From the cell containing the given text, extract its center point as (X, Y) coordinate. 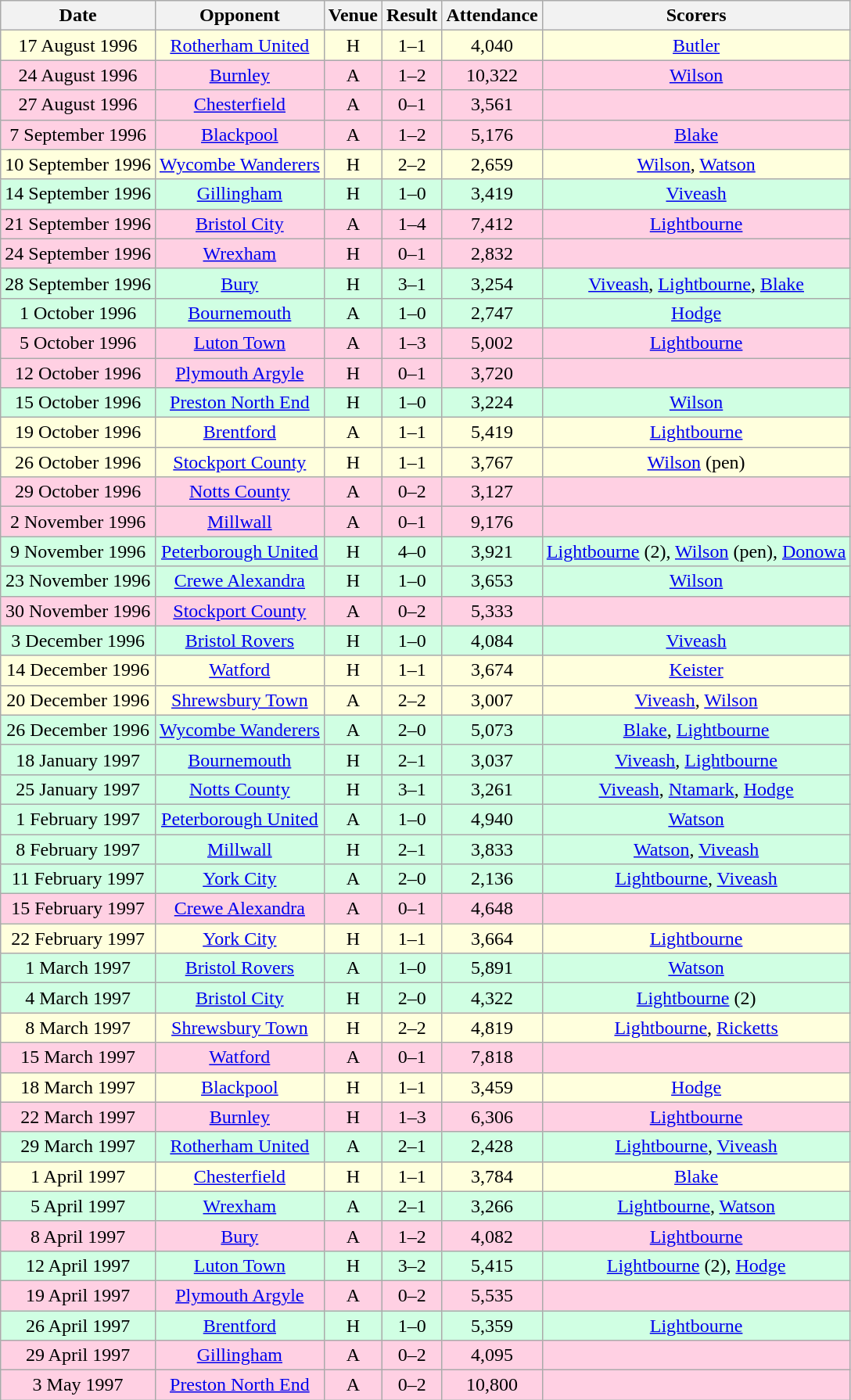
3,261 (492, 789)
Venue (353, 16)
Date (78, 16)
Viveash, Wilson (696, 700)
5,333 (492, 611)
2,136 (492, 879)
3,419 (492, 194)
14 September 1996 (78, 194)
5,359 (492, 1326)
3,561 (492, 105)
12 October 1996 (78, 373)
11 February 1997 (78, 879)
15 February 1997 (78, 909)
Opponent (239, 16)
9 November 1996 (78, 551)
3,674 (492, 670)
29 April 1997 (78, 1355)
Attendance (492, 16)
Lightbourne (2) (696, 998)
28 September 1996 (78, 283)
3,664 (492, 939)
4 March 1997 (78, 998)
Scorers (696, 16)
1 April 1997 (78, 1176)
4,940 (492, 819)
24 September 1996 (78, 253)
3,653 (492, 581)
6,306 (492, 1117)
4,819 (492, 1028)
Lightbourne (2), Wilson (pen), Donowa (696, 551)
4,084 (492, 641)
2,747 (492, 313)
3,037 (492, 759)
3,833 (492, 849)
4,322 (492, 998)
Lightbourne, Ricketts (696, 1028)
5,419 (492, 433)
5,415 (492, 1265)
Blake, Lightbourne (696, 730)
24 August 1996 (78, 75)
22 March 1997 (78, 1117)
Watson, Viveash (696, 849)
5 April 1997 (78, 1206)
8 February 1997 (78, 849)
5 October 1996 (78, 343)
3,720 (492, 373)
5,535 (492, 1295)
25 January 1997 (78, 789)
10 September 1996 (78, 164)
3,921 (492, 551)
23 November 1996 (78, 581)
Keister (696, 670)
2,832 (492, 253)
2,659 (492, 164)
8 March 1997 (78, 1028)
10,322 (492, 75)
2 November 1996 (78, 522)
8 April 1997 (78, 1236)
29 March 1997 (78, 1147)
19 April 1997 (78, 1295)
4,040 (492, 45)
30 November 1996 (78, 611)
26 December 1996 (78, 730)
3,266 (492, 1206)
3 May 1997 (78, 1385)
1–4 (411, 224)
3,224 (492, 403)
7,818 (492, 1057)
Viveash, Lightbourne (696, 759)
1 October 1996 (78, 313)
4,095 (492, 1355)
12 April 1997 (78, 1265)
5,891 (492, 968)
9,176 (492, 522)
Viveash, Lightbourne, Blake (696, 283)
7 September 1996 (78, 135)
3,127 (492, 492)
27 August 1996 (78, 105)
3,254 (492, 283)
18 January 1997 (78, 759)
21 September 1996 (78, 224)
29 October 1996 (78, 492)
3,784 (492, 1176)
19 October 1996 (78, 433)
3,007 (492, 700)
5,002 (492, 343)
7,412 (492, 224)
Butler (696, 45)
1 March 1997 (78, 968)
4,648 (492, 909)
22 February 1997 (78, 939)
5,073 (492, 730)
17 August 1996 (78, 45)
15 October 1996 (78, 403)
5,176 (492, 135)
Wilson (pen) (696, 462)
18 March 1997 (78, 1087)
3,767 (492, 462)
10,800 (492, 1385)
2,428 (492, 1147)
Wilson, Watson (696, 164)
Viveash, Ntamark, Hodge (696, 789)
26 October 1996 (78, 462)
4,082 (492, 1236)
15 March 1997 (78, 1057)
20 December 1996 (78, 700)
Lightbourne (2), Hodge (696, 1265)
4–0 (411, 551)
Result (411, 16)
Lightbourne, Watson (696, 1206)
1 February 1997 (78, 819)
14 December 1996 (78, 670)
26 April 1997 (78, 1326)
3 December 1996 (78, 641)
3,459 (492, 1087)
3–2 (411, 1265)
